Detect which cell encompasses the target text, then output its (x, y) center coordinate. 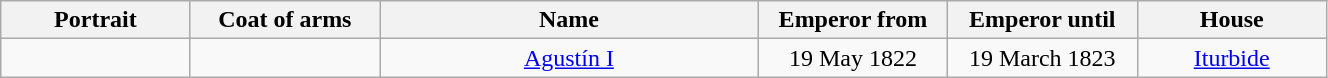
Coat of arms (284, 20)
Name (570, 20)
19 March 1823 (1042, 58)
19 May 1822 (852, 58)
House (1232, 20)
Portrait (96, 20)
Emperor until (1042, 20)
Emperor from (852, 20)
Iturbide (1232, 58)
Agustín I (570, 58)
